Pinpoint the cell where the given text exists, returning its (X, Y) midpoint coordinate. 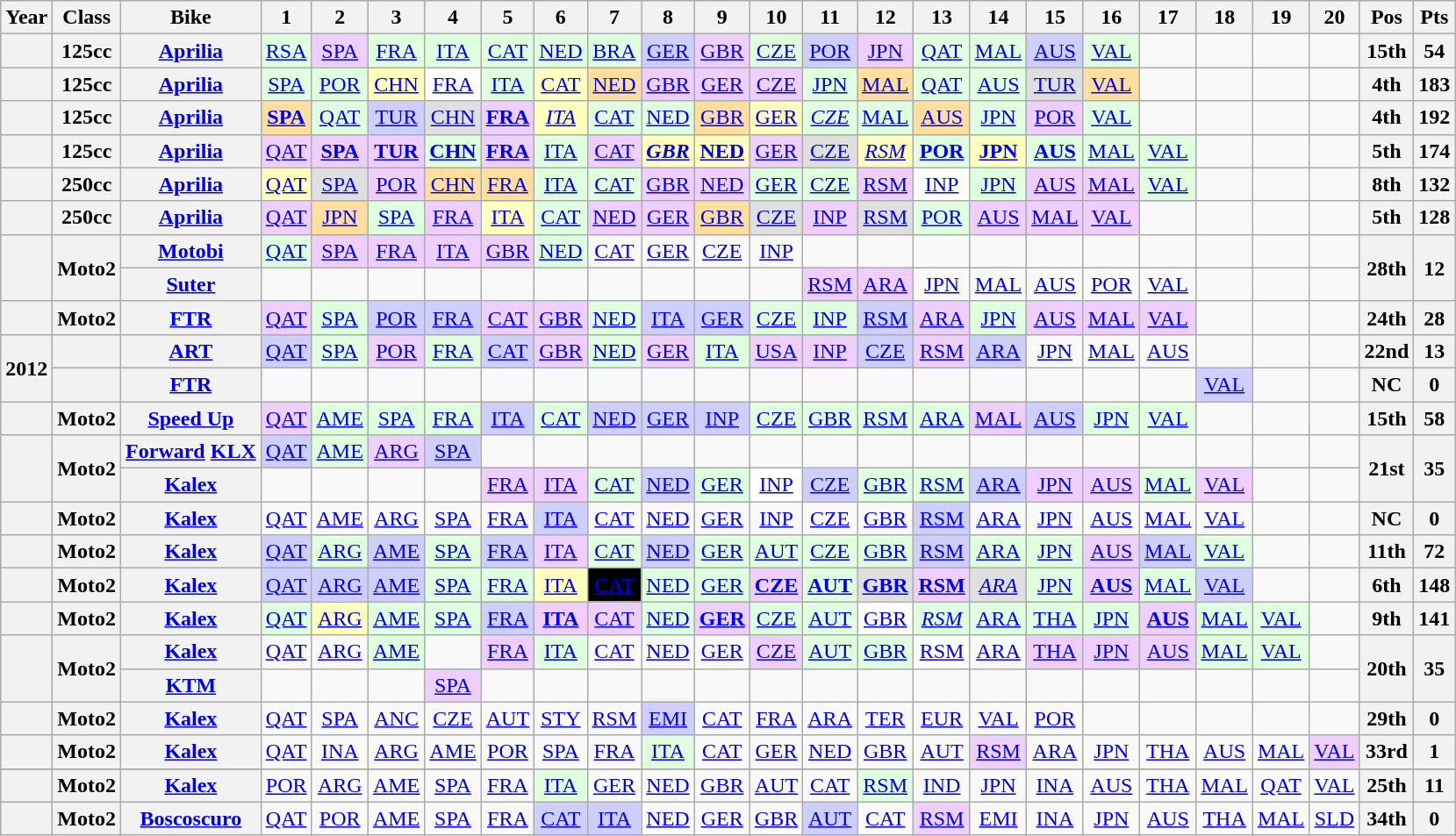
7 (614, 18)
USA (776, 351)
Pos (1387, 18)
8th (1387, 184)
183 (1434, 84)
29th (1387, 718)
Suter (191, 284)
4 (453, 18)
2012 (26, 368)
128 (1434, 218)
10 (776, 18)
6 (561, 18)
18 (1224, 18)
5 (507, 18)
19 (1280, 18)
Speed Up (191, 418)
24th (1387, 318)
6th (1387, 585)
ART (191, 351)
Forward KLX (191, 452)
15 (1055, 18)
STY (561, 718)
21st (1387, 468)
Motobi (191, 251)
3 (396, 18)
22nd (1387, 351)
25th (1387, 785)
SLD (1334, 818)
17 (1168, 18)
148 (1434, 585)
11th (1387, 552)
34th (1387, 818)
14 (998, 18)
72 (1434, 552)
ANC (396, 718)
IND (942, 785)
Year (26, 18)
174 (1434, 151)
58 (1434, 418)
9 (721, 18)
Pts (1434, 18)
9th (1387, 618)
8 (668, 18)
RSA (286, 51)
KTM (191, 685)
TER (885, 718)
28th (1387, 268)
192 (1434, 118)
132 (1434, 184)
BRA (614, 51)
20th (1387, 668)
Bike (191, 18)
2 (340, 18)
Boscoscuro (191, 818)
141 (1434, 618)
16 (1111, 18)
EUR (942, 718)
28 (1434, 318)
20 (1334, 18)
54 (1434, 51)
33rd (1387, 752)
Class (87, 18)
